Output the [x, y] coordinate of the center of the cell containing the given text.  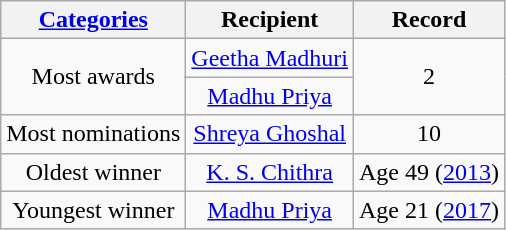
10 [430, 134]
2 [430, 77]
Shreya Ghoshal [270, 134]
Most nominations [94, 134]
Most awards [94, 77]
Age 49 (2013) [430, 172]
Categories [94, 20]
Record [430, 20]
Recipient [270, 20]
Youngest winner [94, 210]
Oldest winner [94, 172]
Geetha Madhuri [270, 58]
K. S. Chithra [270, 172]
Age 21 (2017) [430, 210]
